Return [x, y] of the center of cell containing provided text 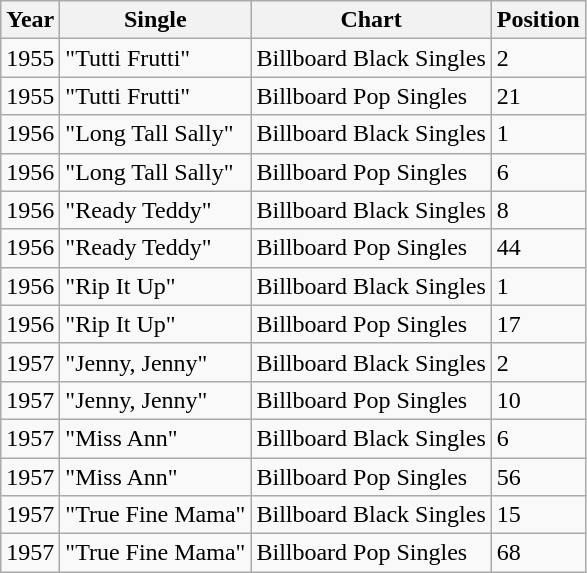
21 [538, 96]
Position [538, 20]
8 [538, 210]
56 [538, 477]
15 [538, 515]
Single [156, 20]
Chart [371, 20]
Year [30, 20]
10 [538, 400]
17 [538, 324]
44 [538, 248]
68 [538, 553]
